Output the [X, Y] coordinate of the center of the cell containing the given text.  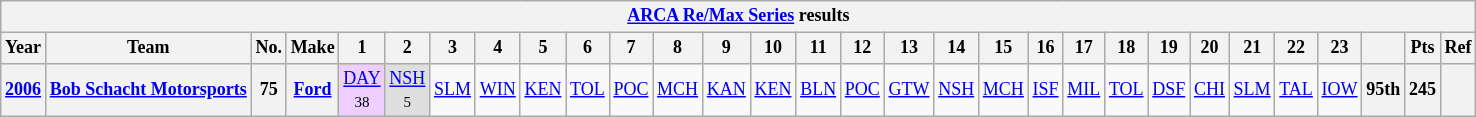
2 [408, 48]
NSH [956, 90]
Team [148, 48]
Ref [1458, 48]
ARCA Re/Max Series results [738, 16]
11 [818, 48]
Pts [1423, 48]
13 [909, 48]
BLN [818, 90]
NSH5 [408, 90]
18 [1126, 48]
17 [1084, 48]
Bob Schacht Motorsports [148, 90]
21 [1252, 48]
Ford [312, 90]
CHI [1210, 90]
TAL [1296, 90]
5 [543, 48]
WIN [498, 90]
75 [268, 90]
20 [1210, 48]
MIL [1084, 90]
3 [453, 48]
6 [588, 48]
IOW [1340, 90]
No. [268, 48]
GTW [909, 90]
2006 [24, 90]
245 [1423, 90]
23 [1340, 48]
Year [24, 48]
12 [862, 48]
KAN [726, 90]
Make [312, 48]
ISF [1046, 90]
8 [678, 48]
1 [362, 48]
19 [1169, 48]
4 [498, 48]
10 [773, 48]
7 [631, 48]
22 [1296, 48]
16 [1046, 48]
9 [726, 48]
14 [956, 48]
95th [1384, 90]
DSF [1169, 90]
15 [1004, 48]
DAY38 [362, 90]
